For the text-containing cell, return its midpoint in (x, y) coordinate format. 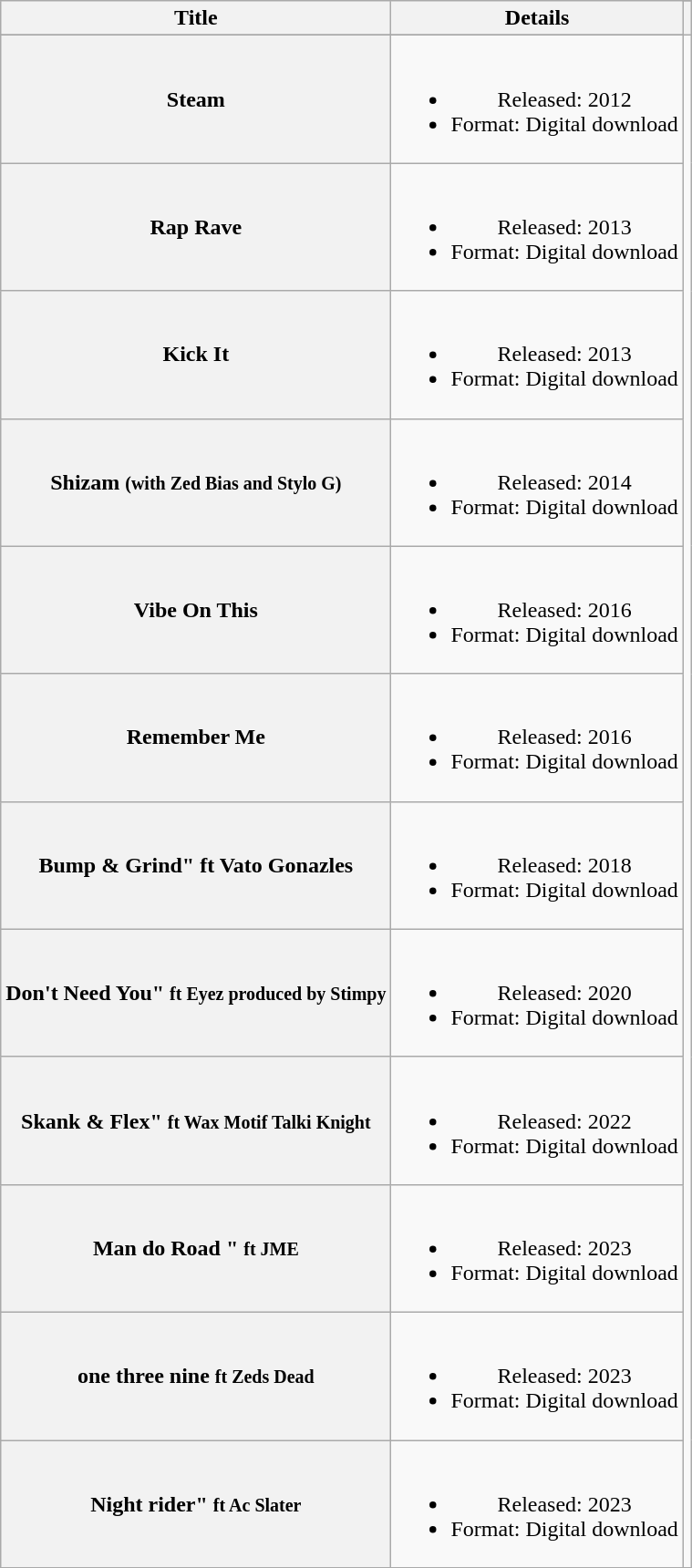
Released: 2020Format: Digital download (537, 993)
Skank & Flex" ft Wax Motif Talki Knight (196, 1120)
Released: 2018Format: Digital download (537, 865)
Don't Need You" ft Eyez produced by Stimpy (196, 993)
Steam (196, 99)
Rap Rave (196, 227)
Details (537, 18)
Kick It (196, 355)
Title (196, 18)
Released: 2014Format: Digital download (537, 482)
Shizam (with Zed Bias and Stylo G) (196, 482)
Remember Me (196, 738)
Man do Road " ft JME (196, 1248)
one three nine ft Zeds Dead (196, 1376)
Released: 2012Format: Digital download (537, 99)
Vibe On This (196, 610)
Night rider" ft Ac Slater (196, 1504)
Released: 2022Format: Digital download (537, 1120)
Bump & Grind" ft Vato Gonazles (196, 865)
